Pinpoint the cell where the given text exists, returning its (x, y) midpoint coordinate. 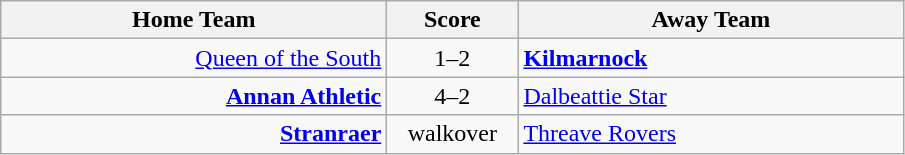
Home Team (194, 20)
Threave Rovers (711, 134)
Score (452, 20)
1–2 (452, 58)
walkover (452, 134)
Kilmarnock (711, 58)
Stranraer (194, 134)
Away Team (711, 20)
4–2 (452, 96)
Dalbeattie Star (711, 96)
Annan Athletic (194, 96)
Queen of the South (194, 58)
